Find where the given text appears and provide that cell's center as [x, y] coordinate. 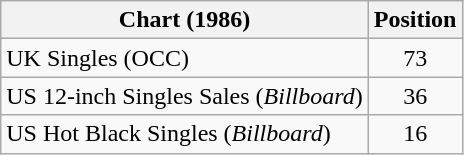
US 12-inch Singles Sales (Billboard) [185, 96]
16 [415, 134]
Position [415, 20]
US Hot Black Singles (Billboard) [185, 134]
UK Singles (OCC) [185, 58]
73 [415, 58]
36 [415, 96]
Chart (1986) [185, 20]
